From the cell containing the given text, extract its center point as [x, y] coordinate. 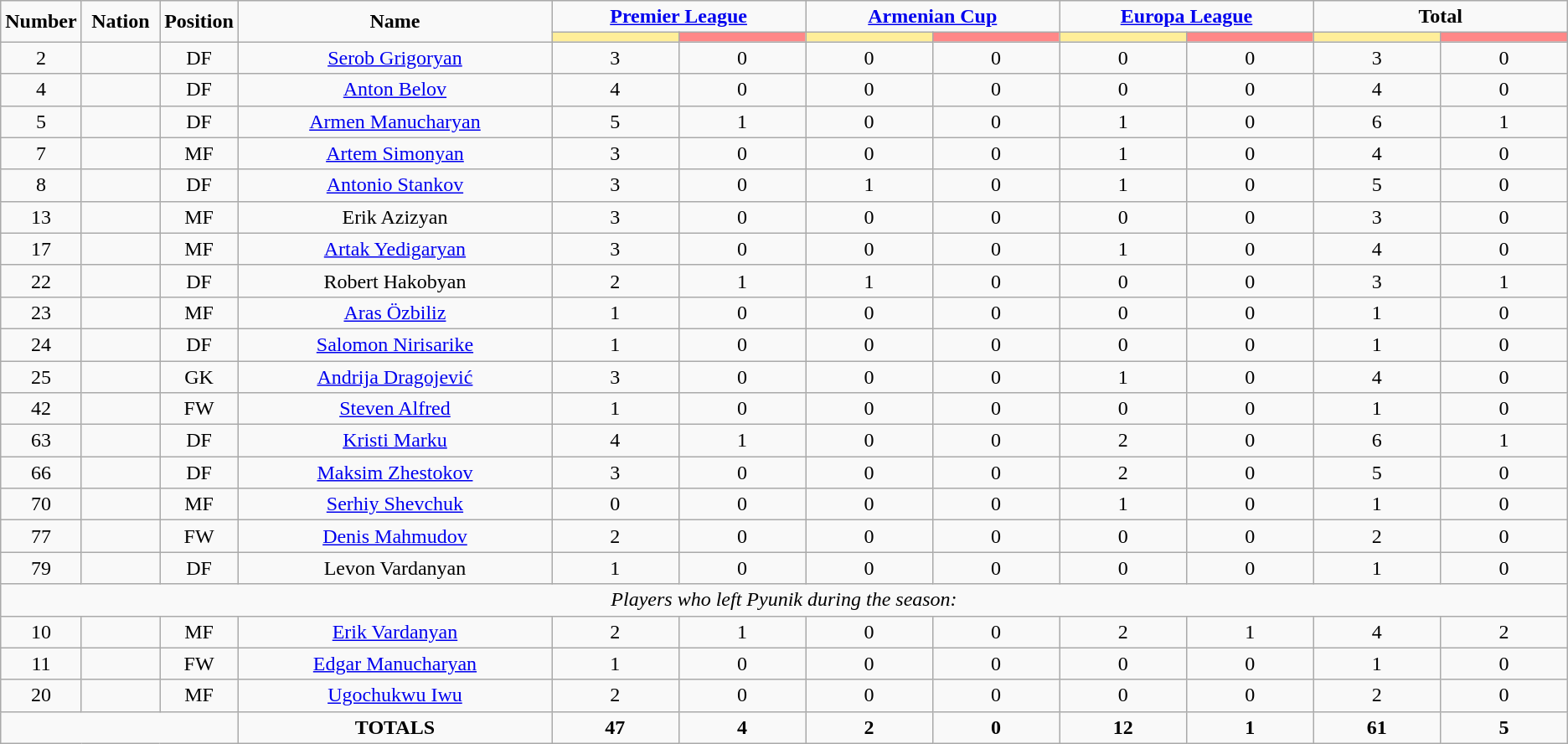
22 [41, 281]
Erik Vardanyan [395, 632]
61 [1377, 727]
Number [41, 22]
47 [615, 727]
Aras Özbiliz [395, 313]
Maksim Zhestokov [395, 473]
GK [199, 376]
20 [41, 695]
Serob Grigoryan [395, 58]
66 [41, 473]
23 [41, 313]
Name [395, 22]
10 [41, 632]
Antonio Stankov [395, 185]
Anton Belov [395, 90]
Premier League [678, 17]
17 [41, 249]
Position [199, 22]
25 [41, 376]
Armenian Cup [933, 17]
13 [41, 217]
Edgar Manucharyan [395, 664]
Europa League [1186, 17]
Artak Yedigaryan [395, 249]
Ugochukwu Iwu [395, 695]
12 [1123, 727]
11 [41, 664]
70 [41, 504]
Denis Mahmudov [395, 536]
7 [41, 153]
Players who left Pyunik during the season: [784, 600]
TOTALS [395, 727]
24 [41, 344]
Erik Azizyan [395, 217]
Levon Vardanyan [395, 568]
Armen Manucharyan [395, 121]
8 [41, 185]
63 [41, 441]
Andrija Dragojević [395, 376]
Salomon Nirisarike [395, 344]
79 [41, 568]
Robert Hakobyan [395, 281]
Total [1441, 17]
Nation [121, 22]
77 [41, 536]
42 [41, 409]
Artem Simonyan [395, 153]
Kristi Marku [395, 441]
Steven Alfred [395, 409]
Serhiy Shevchuk [395, 504]
